From the cell containing the given text, extract its center point as [X, Y] coordinate. 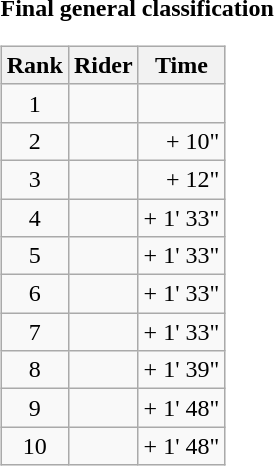
+ 1' 39" [182, 370]
6 [34, 294]
Rank [34, 65]
9 [34, 408]
7 [34, 332]
5 [34, 256]
+ 10" [182, 141]
1 [34, 103]
3 [34, 179]
2 [34, 141]
Time [182, 65]
8 [34, 370]
10 [34, 446]
+ 12" [182, 179]
Rider [103, 65]
4 [34, 217]
